Capture the cell that displays the provided text and extract its (x, y) central coordinate. 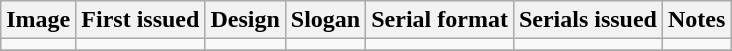
Serials issued (588, 20)
Serial format (440, 20)
Notes (696, 20)
First issued (140, 20)
Design (245, 20)
Image (38, 20)
Slogan (325, 20)
